Determine the [x, y] coordinate at the center of the cell enclosing the given text.  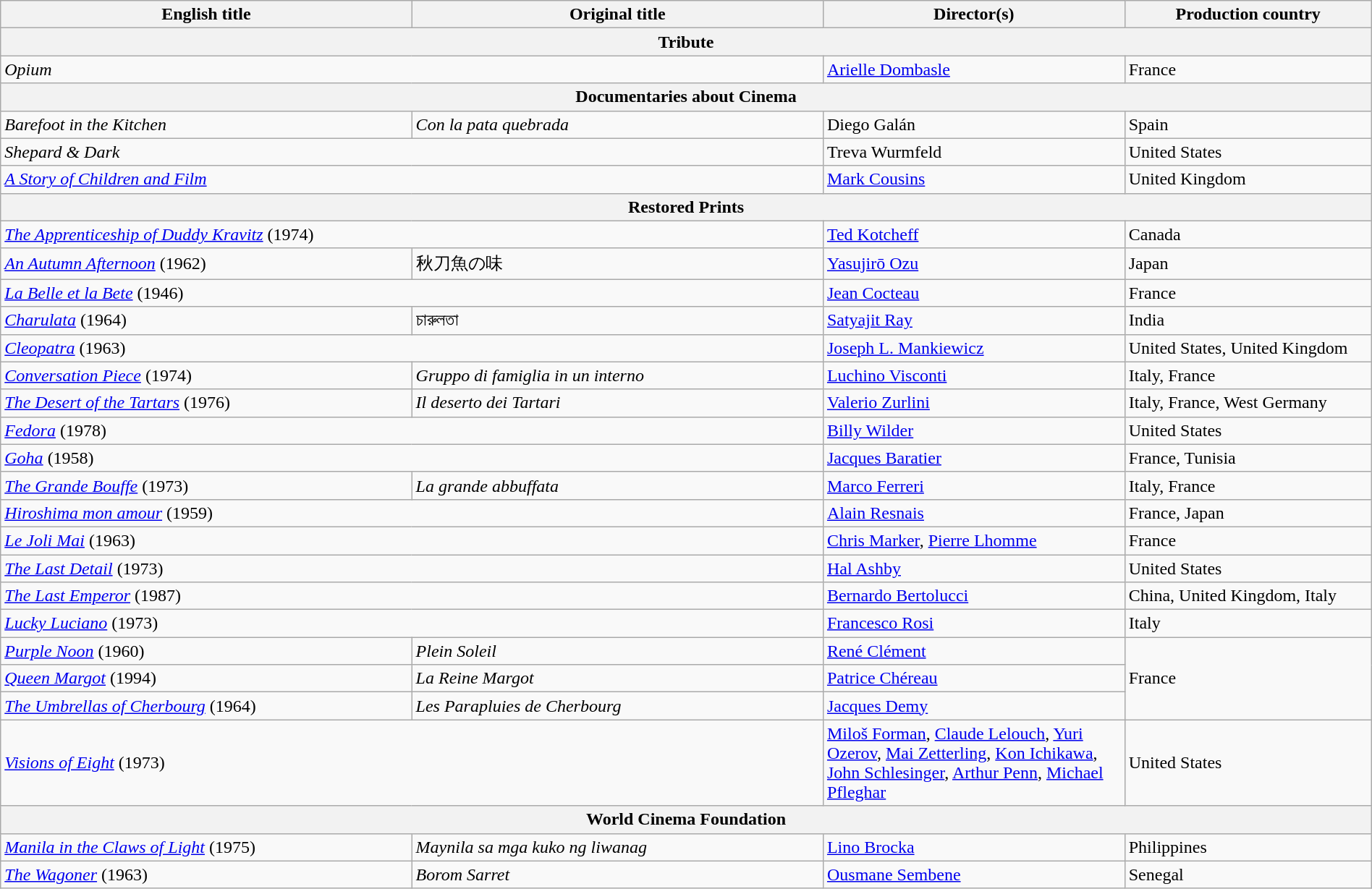
Francesco Rosi [974, 624]
The Wagoner (1963) [206, 875]
France, Tunisia [1248, 458]
Maynila sa mga kuko ng liwanag [617, 847]
Billy Wilder [974, 430]
The Umbrellas of Cherbourg (1964) [206, 706]
Tribute [686, 42]
Cleopatra (1963) [412, 348]
Manila in the Claws of Light (1975) [206, 847]
Ousmane Sembene [974, 875]
Shepard & Dark [412, 152]
Yasujirō Ozu [974, 263]
China, United Kingdom, Italy [1248, 596]
Goha (1958) [412, 458]
France, Japan [1248, 513]
The Desert of the Tartars (1976) [206, 403]
Canada [1248, 234]
Lino Brocka [974, 847]
Documentaries about Cinema [686, 97]
Les Parapluies de Cherbourg [617, 706]
Queen Margot (1994) [206, 679]
Japan [1248, 263]
Lucky Luciano (1973) [412, 624]
Borom Sarret [617, 875]
Original title [617, 14]
Senegal [1248, 875]
Jacques Demy [974, 706]
Charulata (1964) [206, 320]
Italy, France, West Germany [1248, 403]
Conversation Piece (1974) [206, 375]
Joseph L. Mankiewicz [974, 348]
Plein Soleil [617, 651]
World Cinema Foundation [686, 820]
Le Joli Mai (1963) [412, 540]
Gruppo di famiglia in un interno [617, 375]
Philippines [1248, 847]
India [1248, 320]
Il deserto dei Tartari [617, 403]
Spain [1248, 124]
Hal Ashby [974, 568]
Diego Galán [974, 124]
চারুলতা [617, 320]
The Last Detail (1973) [412, 568]
Director(s) [974, 14]
Chris Marker, Pierre Lhomme [974, 540]
Opium [412, 69]
La grande abbuffata [617, 485]
Alain Resnais [974, 513]
The Apprenticeship of Duddy Kravitz (1974) [412, 234]
La Belle et la Bete (1946) [412, 293]
Jacques Baratier [974, 458]
Luchino Visconti [974, 375]
Bernardo Bertolucci [974, 596]
An Autumn Afternoon (1962) [206, 263]
United States, United Kingdom [1248, 348]
Barefoot in the Kitchen [206, 124]
Jean Cocteau [974, 293]
Ted Kotcheff [974, 234]
English title [206, 14]
秋刀魚の味 [617, 263]
Restored Prints [686, 207]
René Clément [974, 651]
The Grande Bouffe (1973) [206, 485]
Treva Wurmfeld [974, 152]
Visions of Eight (1973) [412, 762]
La Reine Margot [617, 679]
Miloš Forman, Claude Lelouch, Yuri Ozerov, Mai Zetterling, Kon Ichikawa, John Schlesinger, Arthur Penn, Michael Pfleghar [974, 762]
Italy [1248, 624]
Marco Ferreri [974, 485]
Patrice Chéreau [974, 679]
Satyajit Ray [974, 320]
The Last Emperor (1987) [412, 596]
Con la pata quebrada [617, 124]
Fedora (1978) [412, 430]
United Kingdom [1248, 179]
Arielle Dombasle [974, 69]
Purple Noon (1960) [206, 651]
Production country [1248, 14]
Valerio Zurlini [974, 403]
Hiroshima mon amour (1959) [412, 513]
A Story of Children and Film [412, 179]
Mark Cousins [974, 179]
